Capture the cell that displays the provided text and extract its [X, Y] central coordinate. 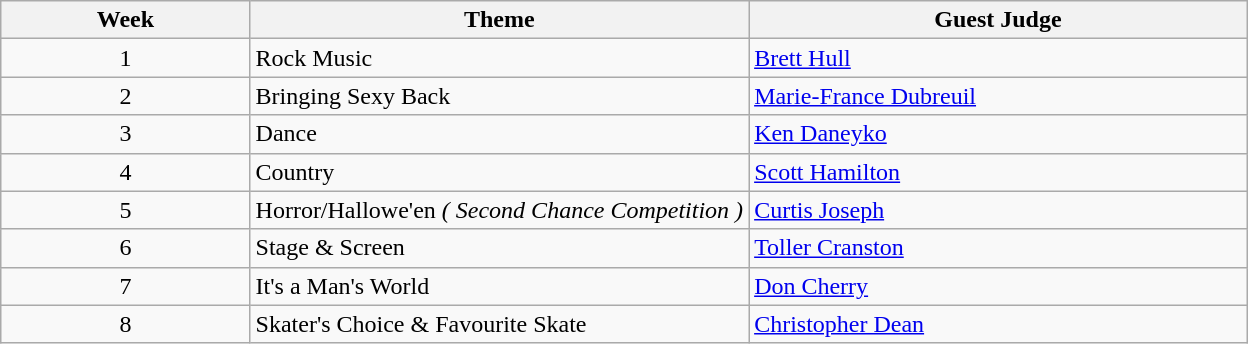
4 [126, 172]
Bringing Sexy Back [500, 96]
Scott Hamilton [998, 172]
It's a Man's World [500, 286]
Rock Music [500, 58]
Don Cherry [998, 286]
8 [126, 324]
Guest Judge [998, 20]
Country [500, 172]
Curtis Joseph [998, 210]
1 [126, 58]
Horror/Hallowe'en ( Second Chance Competition ) [500, 210]
2 [126, 96]
Toller Cranston [998, 248]
Week [126, 20]
Skater's Choice & Favourite Skate [500, 324]
3 [126, 134]
Theme [500, 20]
Ken Daneyko [998, 134]
Dance [500, 134]
Brett Hull [998, 58]
6 [126, 248]
Stage & Screen [500, 248]
7 [126, 286]
5 [126, 210]
Marie-France Dubreuil [998, 96]
Christopher Dean [998, 324]
